Capture the cell that displays the provided text and extract its [X, Y] central coordinate. 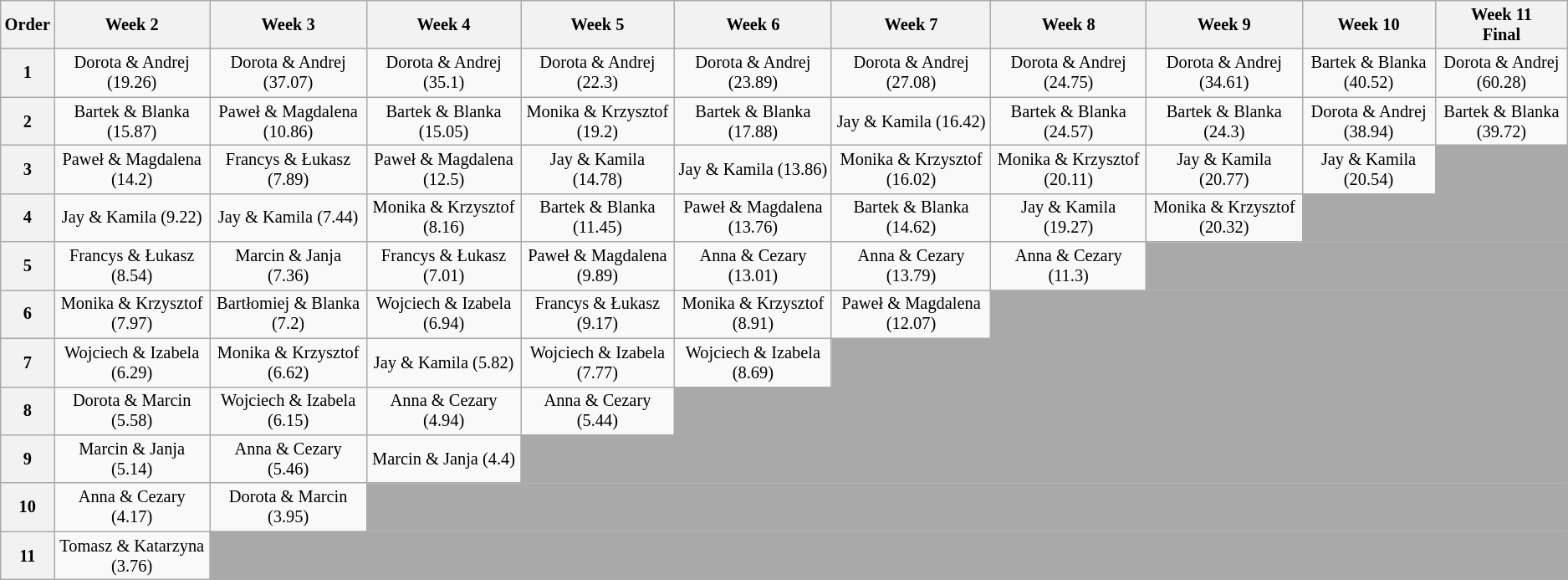
Anna & Cezary (4.17) [132, 507]
2 [28, 121]
Dorota & Andrej (23.89) [753, 73]
Dorota & Andrej (38.94) [1368, 121]
Jay & Kamila (5.82) [444, 362]
Bartek & Blanka (15.87) [132, 121]
Monika & Krzysztof (19.2) [597, 121]
Week 9 [1224, 24]
Anna & Cezary (5.44) [597, 411]
Dorota & Andrej (37.07) [289, 73]
6 [28, 314]
Dorota & Andrej (60.28) [1502, 73]
Jay & Kamila (9.22) [132, 218]
Anna & Cezary (13.79) [911, 266]
Francys & Łukasz (8.54) [132, 266]
Wojciech & Izabela (7.77) [597, 362]
Anna & Cezary (11.3) [1069, 266]
Bartek & Blanka (17.88) [753, 121]
Wojciech & Izabela (6.15) [289, 411]
Anna & Cezary (13.01) [753, 266]
Wojciech & Izabela (6.29) [132, 362]
Monika & Krzysztof (20.11) [1069, 169]
Bartek & Blanka (11.45) [597, 218]
Week 2 [132, 24]
Week 8 [1069, 24]
Monika & Krzysztof (20.32) [1224, 218]
5 [28, 266]
Week 5 [597, 24]
Dorota & Andrej (35.1) [444, 73]
8 [28, 411]
Paweł & Magdalena (13.76) [753, 218]
Week 6 [753, 24]
Bartek & Blanka (24.57) [1069, 121]
3 [28, 169]
Jay & Kamila (20.77) [1224, 169]
Francys & Łukasz (7.01) [444, 266]
Dorota & Andrej (22.3) [597, 73]
Paweł & Magdalena (9.89) [597, 266]
Week 7 [911, 24]
Monika & Krzysztof (7.97) [132, 314]
Marcin & Janja (4.4) [444, 459]
Week 3 [289, 24]
Anna & Cezary (4.94) [444, 411]
10 [28, 507]
Dorota & Marcin (5.58) [132, 411]
Dorota & Andrej (24.75) [1069, 73]
Marcin & Janja (7.36) [289, 266]
Dorota & Andrej (19.26) [132, 73]
Week 11Final [1502, 24]
Dorota & Andrej (27.08) [911, 73]
Paweł & Magdalena (12.5) [444, 169]
Bartek & Blanka (14.62) [911, 218]
Bartłomiej & Blanka (7.2) [289, 314]
Bartek & Blanka (40.52) [1368, 73]
Jay & Kamila (14.78) [597, 169]
7 [28, 362]
Week 10 [1368, 24]
1 [28, 73]
Marcin & Janja (5.14) [132, 459]
Week 4 [444, 24]
Monika & Krzysztof (16.02) [911, 169]
Wojciech & Izabela (8.69) [753, 362]
9 [28, 459]
Paweł & Magdalena (10.86) [289, 121]
Jay & Kamila (13.86) [753, 169]
Jay & Kamila (7.44) [289, 218]
Dorota & Marcin (3.95) [289, 507]
Anna & Cezary (5.46) [289, 459]
Bartek & Blanka (39.72) [1502, 121]
Francys & Łukasz (9.17) [597, 314]
11 [28, 556]
Jay & Kamila (16.42) [911, 121]
Jay & Kamila (20.54) [1368, 169]
Monika & Krzysztof (8.16) [444, 218]
Jay & Kamila (19.27) [1069, 218]
4 [28, 218]
Bartek & Blanka (24.3) [1224, 121]
Bartek & Blanka (15.05) [444, 121]
Francys & Łukasz (7.89) [289, 169]
Dorota & Andrej (34.61) [1224, 73]
Paweł & Magdalena (12.07) [911, 314]
Order [28, 24]
Wojciech & Izabela (6.94) [444, 314]
Tomasz & Katarzyna (3.76) [132, 556]
Paweł & Magdalena (14.2) [132, 169]
Monika & Krzysztof (6.62) [289, 362]
Monika & Krzysztof (8.91) [753, 314]
